Extract the [X, Y] coordinate from the center of the cell holding the provided text.  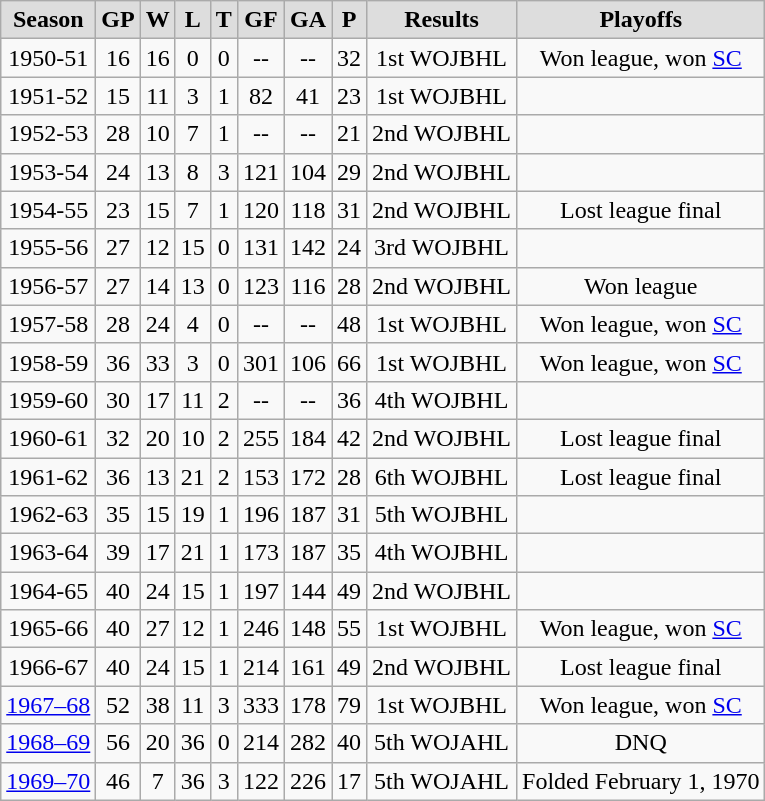
282 [308, 743]
Results [442, 20]
1968–69 [48, 743]
1958-59 [48, 362]
55 [350, 629]
333 [260, 705]
1964-65 [48, 591]
178 [308, 705]
Won league [641, 286]
1954-55 [48, 210]
Folded February 1, 1970 [641, 781]
1963-64 [48, 553]
GA [308, 20]
255 [260, 438]
121 [260, 172]
123 [260, 286]
4 [192, 324]
1969–70 [48, 781]
142 [308, 248]
226 [308, 781]
301 [260, 362]
116 [308, 286]
1962-63 [48, 515]
172 [308, 477]
1961-62 [48, 477]
184 [308, 438]
1952-53 [48, 134]
1953-54 [48, 172]
79 [350, 705]
161 [308, 667]
33 [158, 362]
Season [48, 20]
DNQ [641, 743]
W [158, 20]
197 [260, 591]
39 [118, 553]
120 [260, 210]
148 [308, 629]
122 [260, 781]
38 [158, 705]
GP [118, 20]
6th WOJBHL [442, 477]
8 [192, 172]
41 [308, 96]
P [350, 20]
52 [118, 705]
GF [260, 20]
173 [260, 553]
131 [260, 248]
106 [308, 362]
46 [118, 781]
1959-60 [48, 400]
66 [350, 362]
1951-52 [48, 96]
1957-58 [48, 324]
56 [118, 743]
48 [350, 324]
118 [308, 210]
30 [118, 400]
196 [260, 515]
19 [192, 515]
1956-57 [48, 286]
246 [260, 629]
82 [260, 96]
1965-66 [48, 629]
1955-56 [48, 248]
29 [350, 172]
5th WOJBHL [442, 515]
42 [350, 438]
1966-67 [48, 667]
1950-51 [48, 58]
1967–68 [48, 705]
104 [308, 172]
L [192, 20]
153 [260, 477]
3rd WOJBHL [442, 248]
1960-61 [48, 438]
Playoffs [641, 20]
T [224, 20]
144 [308, 591]
14 [158, 286]
